Extract the (x, y) coordinate from the center of the cell holding the provided text.  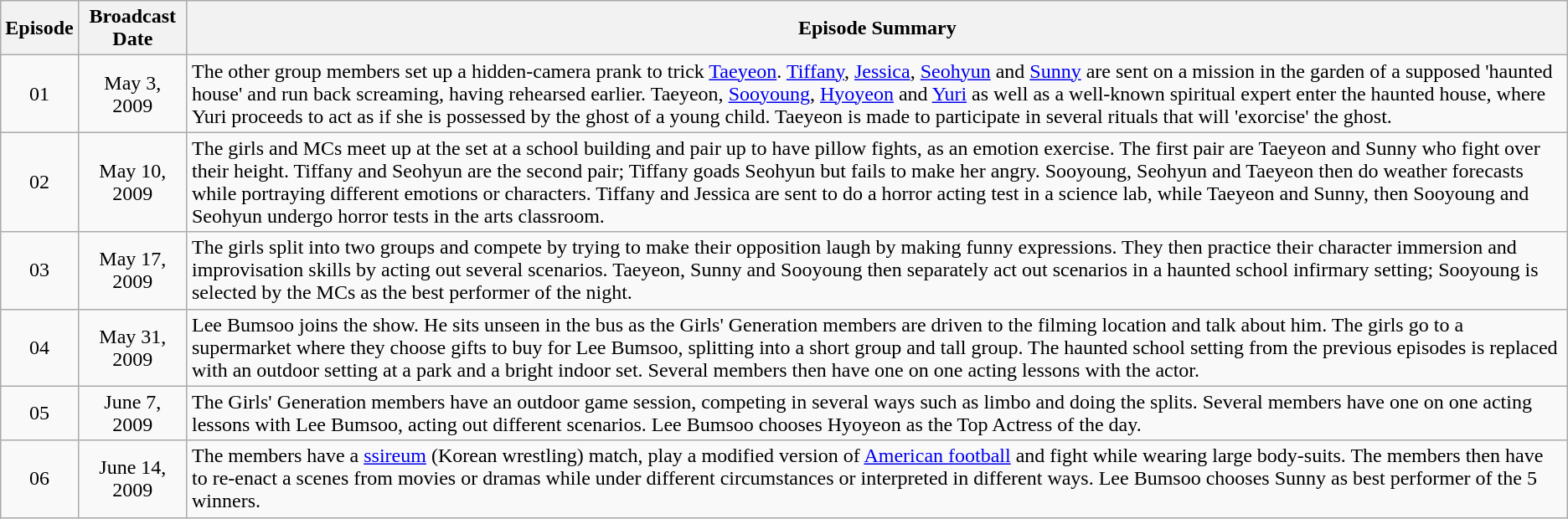
01 (39, 94)
Episode Summary (877, 28)
02 (39, 182)
May 10, 2009 (132, 182)
Episode (39, 28)
05 (39, 414)
May 17, 2009 (132, 270)
May 31, 2009 (132, 347)
Broadcast Date (132, 28)
June 14, 2009 (132, 479)
June 7, 2009 (132, 414)
06 (39, 479)
03 (39, 270)
04 (39, 347)
May 3, 2009 (132, 94)
